Scan for the cell matching the given text and deliver its (X, Y) coordinate at center. 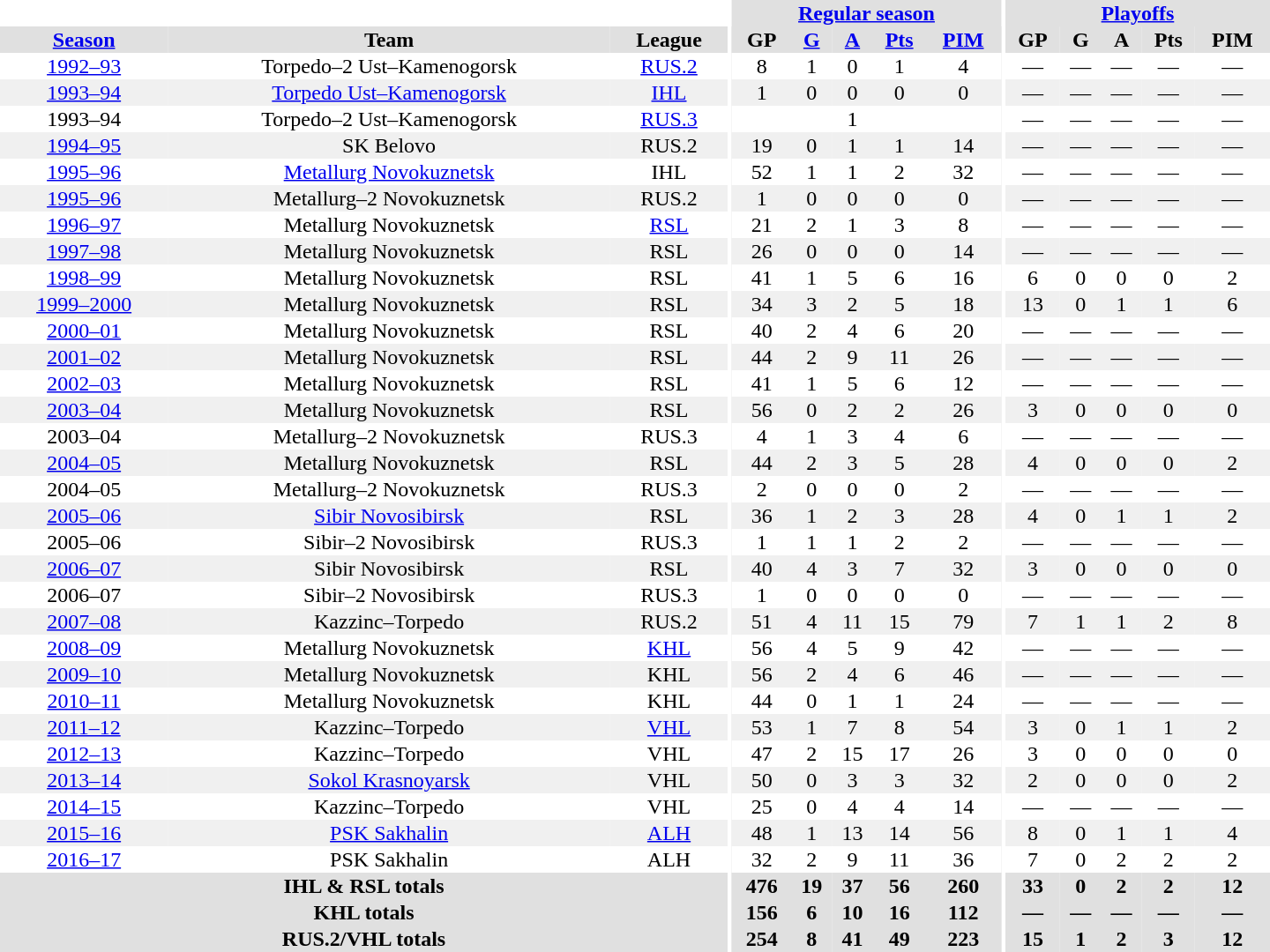
51 (762, 621)
1998–99 (84, 278)
Regular season (866, 13)
42 (963, 648)
2001–02 (84, 357)
2016–17 (84, 859)
53 (762, 727)
SK Belovo (389, 145)
25 (762, 807)
48 (762, 833)
1997–98 (84, 251)
52 (762, 172)
156 (762, 912)
2008–09 (84, 648)
1994–95 (84, 145)
KHL totals (363, 912)
2010–11 (84, 701)
21 (762, 225)
20 (963, 331)
24 (963, 701)
50 (762, 780)
37 (852, 886)
47 (762, 754)
79 (963, 621)
17 (900, 754)
2011–12 (84, 727)
2000–01 (84, 331)
Torpedo Ust–Kamenogorsk (389, 93)
2002–03 (84, 383)
Sokol Krasnoyarsk (389, 780)
Playoffs (1138, 13)
Season (84, 40)
33 (1033, 886)
260 (963, 886)
2012–13 (84, 754)
46 (963, 674)
34 (762, 304)
1992–93 (84, 66)
10 (852, 912)
54 (963, 727)
112 (963, 912)
2014–15 (84, 807)
2007–08 (84, 621)
476 (762, 886)
Team (389, 40)
2013–14 (84, 780)
49 (900, 939)
18 (963, 304)
2009–10 (84, 674)
2015–16 (84, 833)
IHL & RSL totals (363, 886)
1999–2000 (84, 304)
League (669, 40)
254 (762, 939)
1996–97 (84, 225)
223 (963, 939)
RUS.2/VHL totals (363, 939)
